Identify which cell holds the provided text, then report its (x, y) central coordinate. 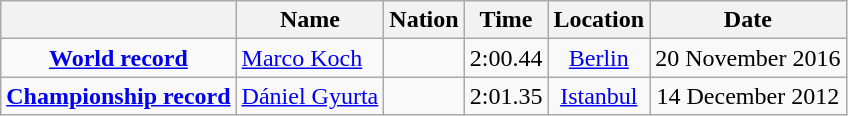
14 December 2012 (748, 96)
Name (310, 20)
Date (748, 20)
Dániel Gyurta (310, 96)
Berlin (599, 58)
Time (506, 20)
2:01.35 (506, 96)
Istanbul (599, 96)
Location (599, 20)
20 November 2016 (748, 58)
World record (118, 58)
Championship record (118, 96)
Marco Koch (310, 58)
Nation (424, 20)
2:00.44 (506, 58)
